Return [X, Y] of the center of cell containing provided text 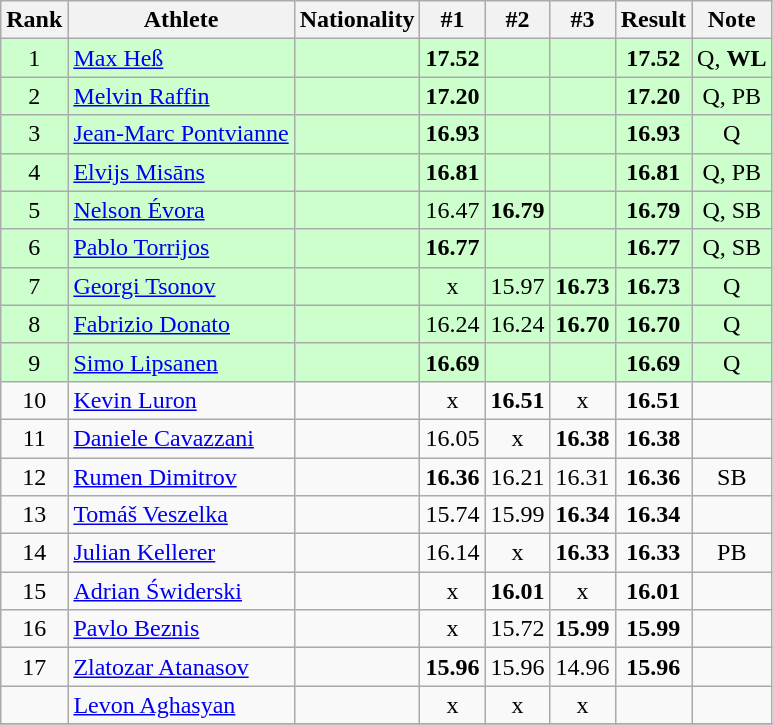
16.31 [582, 477]
14.96 [582, 667]
Jean-Marc Pontvianne [181, 134]
Julian Kellerer [181, 553]
15.72 [518, 629]
Daniele Cavazzani [181, 438]
Q, WL [732, 58]
Levon Aghasyan [181, 705]
9 [34, 362]
Fabrizio Donato [181, 324]
16.21 [518, 477]
Rumen Dimitrov [181, 477]
2 [34, 96]
15.74 [452, 515]
Adrian Świderski [181, 591]
10 [34, 400]
Zlatozar Atanasov [181, 667]
Pablo Torrijos [181, 248]
#3 [582, 20]
Note [732, 20]
7 [34, 286]
SB [732, 477]
16.47 [452, 210]
Simo Lipsanen [181, 362]
Nelson Évora [181, 210]
Pavlo Beznis [181, 629]
3 [34, 134]
4 [34, 172]
Melvin Raffin [181, 96]
8 [34, 324]
6 [34, 248]
11 [34, 438]
14 [34, 553]
5 [34, 210]
Georgi Tsonov [181, 286]
16 [34, 629]
#2 [518, 20]
12 [34, 477]
16.05 [452, 438]
17 [34, 667]
PB [732, 553]
Athlete [181, 20]
15 [34, 591]
13 [34, 515]
Nationality [357, 20]
Rank [34, 20]
Elvijs Misāns [181, 172]
Tomáš Veszelka [181, 515]
Result [653, 20]
#1 [452, 20]
Kevin Luron [181, 400]
1 [34, 58]
15.97 [518, 286]
Max Heß [181, 58]
16.14 [452, 553]
